Output the (X, Y) coordinate of the center of the cell containing the given text.  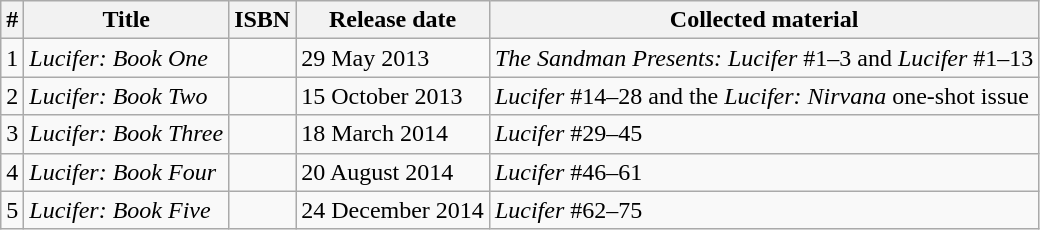
4 (12, 172)
15 October 2013 (393, 96)
24 December 2014 (393, 210)
# (12, 20)
Lucifer #62–75 (764, 210)
ISBN (262, 20)
Lucifer: Book Two (126, 96)
Lucifer: Book One (126, 58)
Lucifer #46–61 (764, 172)
Title (126, 20)
Lucifer: Book Three (126, 134)
20 August 2014 (393, 172)
Lucifer: Book Four (126, 172)
Lucifer: Book Five (126, 210)
5 (12, 210)
The Sandman Presents: Lucifer #1–3 and Lucifer #1–13 (764, 58)
18 March 2014 (393, 134)
Release date (393, 20)
Lucifer #14–28 and the Lucifer: Nirvana one-shot issue (764, 96)
3 (12, 134)
1 (12, 58)
Lucifer #29–45 (764, 134)
29 May 2013 (393, 58)
2 (12, 96)
Collected material (764, 20)
